Capture the cell that displays the provided text and extract its (x, y) central coordinate. 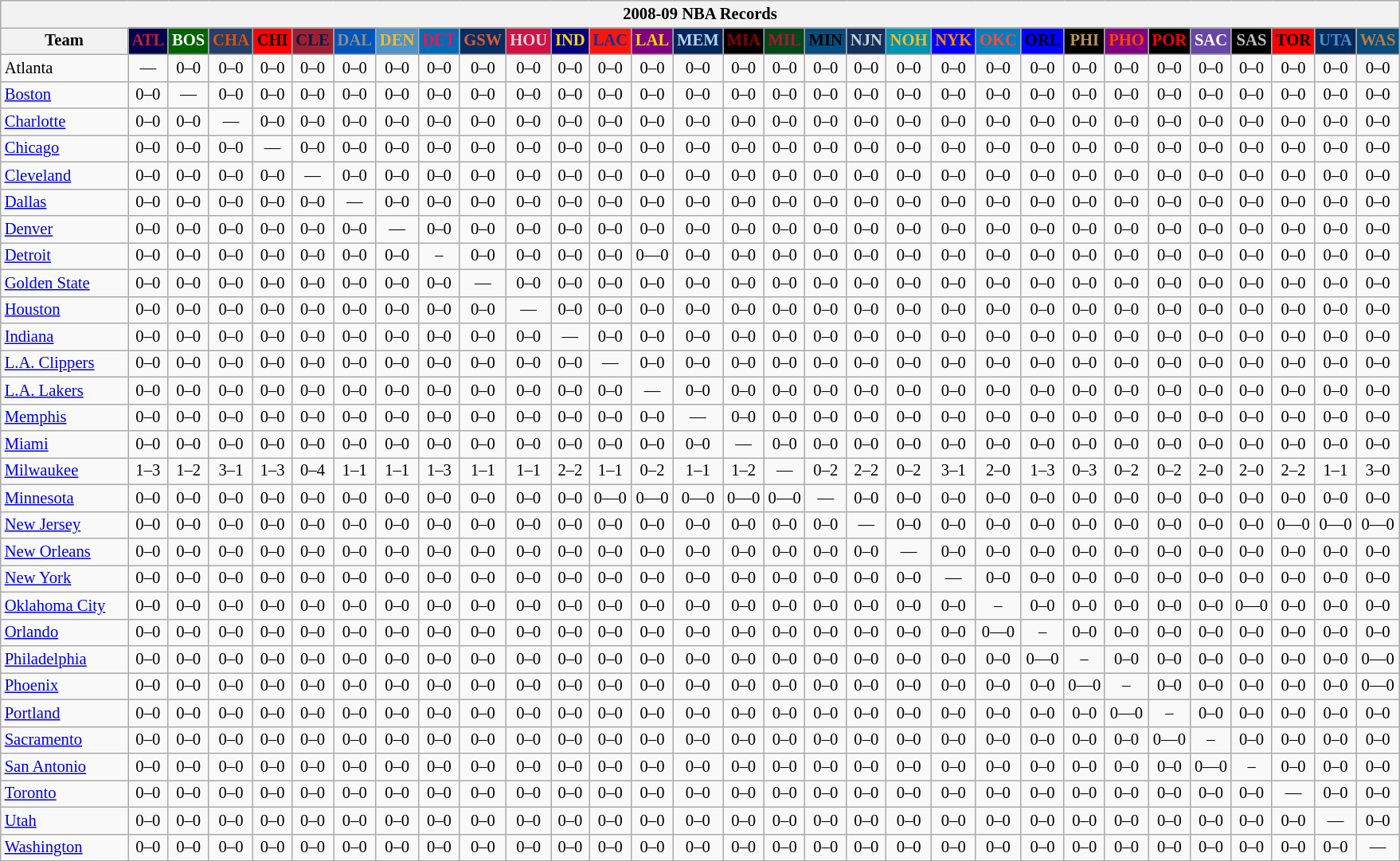
3–0 (1378, 471)
0–4 (312, 471)
Indiana (65, 337)
Atlanta (65, 68)
ORL (1042, 41)
TOR (1293, 41)
SAS (1252, 41)
DEN (397, 41)
Phoenix (65, 686)
Team (65, 41)
Cleveland (65, 175)
MIN (826, 41)
GSW (483, 41)
MIA (744, 41)
New Orleans (65, 552)
NOH (909, 41)
Miami (65, 444)
Oklahoma City (65, 605)
Houston (65, 310)
Orlando (65, 632)
Golden State (65, 283)
New York (65, 578)
New Jersey (65, 525)
Washington (65, 847)
Portland (65, 713)
2008-09 NBA Records (701, 14)
CHA (231, 41)
L.A. Clippers (65, 363)
POR (1169, 41)
Philadelphia (65, 659)
CHI (272, 41)
LAC (610, 41)
PHO (1126, 41)
Milwaukee (65, 471)
Denver (65, 229)
CLE (312, 41)
IND (570, 41)
PHI (1085, 41)
Detroit (65, 256)
0–3 (1085, 471)
Sacramento (65, 740)
L.A. Lakers (65, 390)
SAC (1210, 41)
Dallas (65, 202)
UTA (1335, 41)
MEM (698, 41)
Boston (65, 95)
San Antonio (65, 767)
ATL (148, 41)
Memphis (65, 417)
NYK (953, 41)
HOU (529, 41)
Toronto (65, 793)
MIL (785, 41)
Charlotte (65, 122)
WAS (1378, 41)
NJN (866, 41)
BOS (188, 41)
Minnesota (65, 498)
DET (439, 41)
DAL (355, 41)
Chicago (65, 148)
Utah (65, 820)
OKC (999, 41)
LAL (652, 41)
